Identify which cell holds the provided text, then report its (x, y) central coordinate. 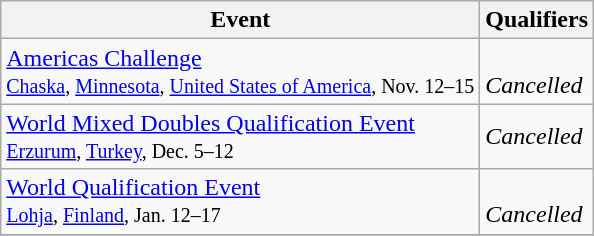
Event (240, 20)
World Mixed Doubles Qualification Event Erzurum, Turkey, Dec. 5–12 (240, 136)
Qualifiers (537, 20)
Americas ChallengeChaska, Minnesota, United States of America, Nov. 12–15 (240, 72)
World Qualification EventLohja, Finland, Jan. 12–17 (240, 202)
